Find where the given text appears and provide that cell's center as (X, Y) coordinate. 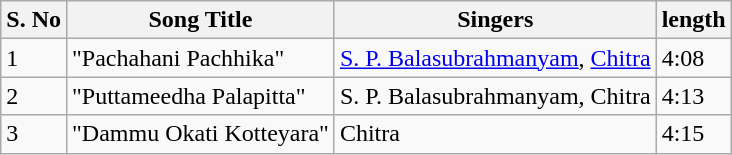
"Pachahani Pachhika" (200, 58)
Song Title (200, 20)
4:13 (694, 96)
1 (34, 58)
"Dammu Okati Kotteyara" (200, 134)
4:15 (694, 134)
4:08 (694, 58)
Singers (495, 20)
"Puttameedha Palapitta" (200, 96)
S. No (34, 20)
2 (34, 96)
Chitra (495, 134)
length (694, 20)
3 (34, 134)
